Return [X, Y] of the center of cell containing provided text 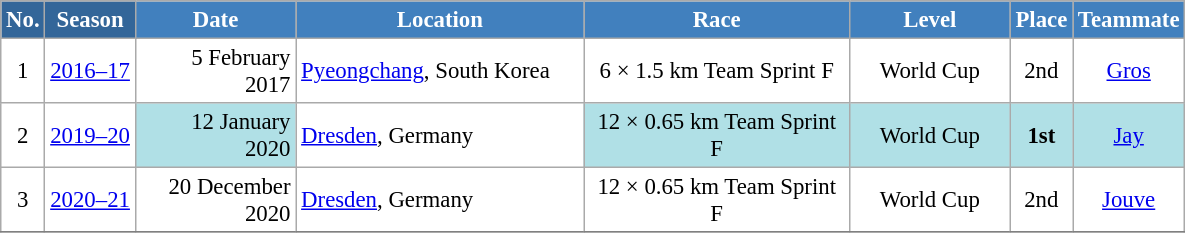
Teammate [1129, 20]
Pyeongchang, South Korea [440, 72]
2 [23, 136]
No. [23, 20]
1st [1041, 136]
Gros [1129, 72]
2016–17 [90, 72]
Date [216, 20]
6 × 1.5 km Team Sprint F [717, 72]
2019–20 [90, 136]
Race [717, 20]
Jay [1129, 136]
Location [440, 20]
1 [23, 72]
5 February 2017 [216, 72]
Place [1041, 20]
20 December 2020 [216, 200]
Season [90, 20]
12 January 2020 [216, 136]
Jouve [1129, 200]
2020–21 [90, 200]
3 [23, 200]
Level [930, 20]
